Return the (x, y) coordinate for the center point of the cell that contains the specified text.  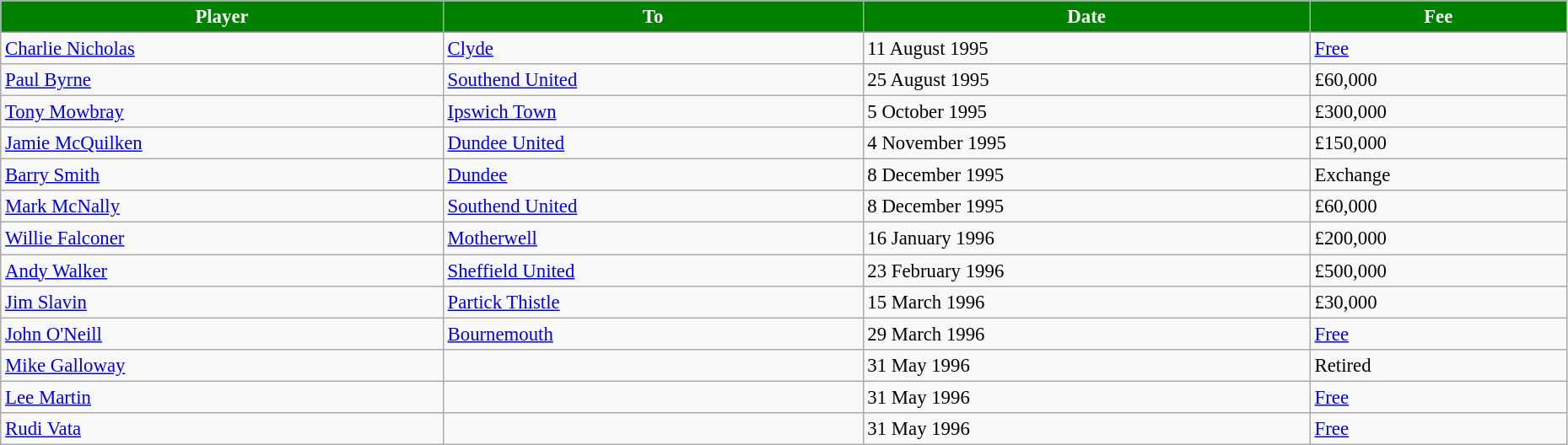
To (653, 17)
Bournemouth (653, 334)
15 March 1996 (1086, 302)
Player (223, 17)
Barry Smith (223, 175)
11 August 1995 (1086, 49)
4 November 1995 (1086, 143)
Lee Martin (223, 397)
Jim Slavin (223, 302)
£300,000 (1438, 112)
Partick Thistle (653, 302)
£150,000 (1438, 143)
Willie Falconer (223, 239)
£500,000 (1438, 271)
Andy Walker (223, 271)
16 January 1996 (1086, 239)
Jamie McQuilken (223, 143)
Tony Mowbray (223, 112)
Paul Byrne (223, 80)
Dundee United (653, 143)
Rudi Vata (223, 429)
Mike Galloway (223, 365)
5 October 1995 (1086, 112)
£200,000 (1438, 239)
Dundee (653, 175)
£30,000 (1438, 302)
29 March 1996 (1086, 334)
25 August 1995 (1086, 80)
Retired (1438, 365)
Ipswich Town (653, 112)
Clyde (653, 49)
23 February 1996 (1086, 271)
Sheffield United (653, 271)
Charlie Nicholas (223, 49)
Fee (1438, 17)
Mark McNally (223, 206)
Motherwell (653, 239)
Date (1086, 17)
John O'Neill (223, 334)
Exchange (1438, 175)
